Search for the cell housing the specified text and yield its (X, Y) center coordinate. 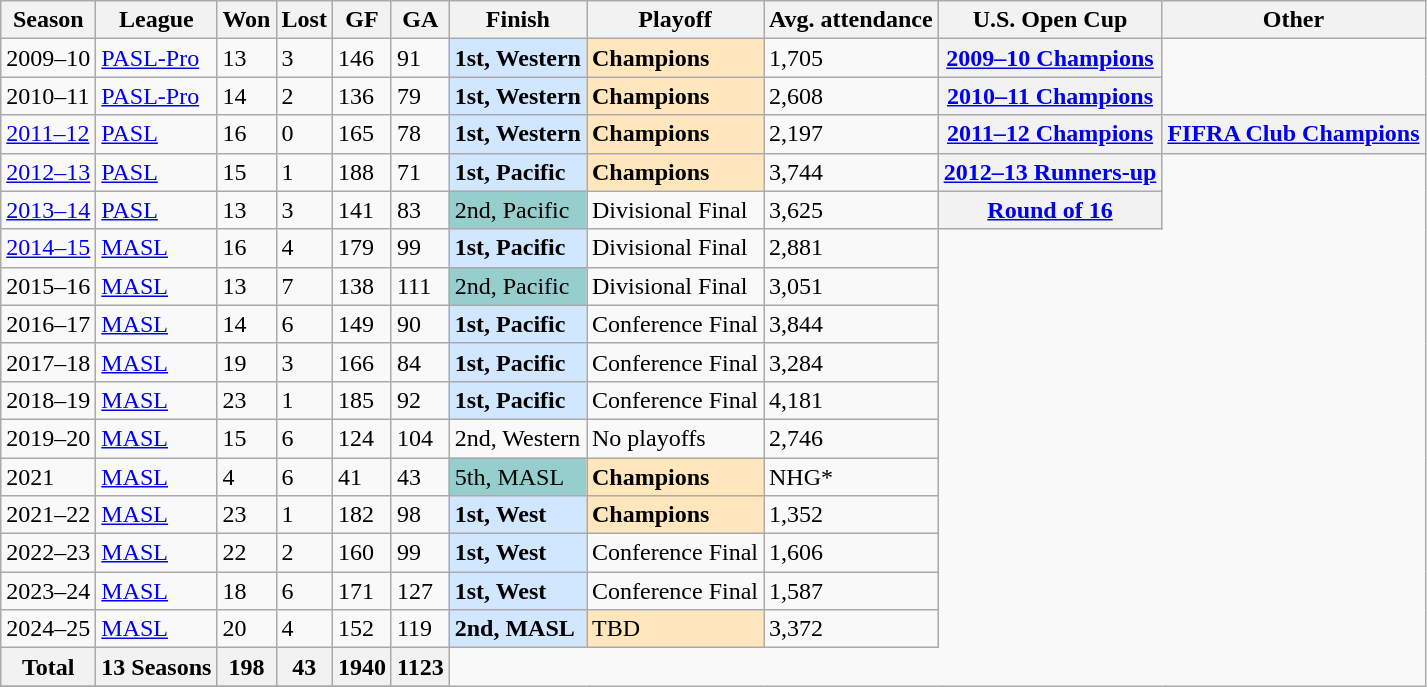
Finish (518, 20)
TBD (674, 629)
152 (362, 629)
2015–16 (48, 286)
111 (420, 286)
2nd, MASL (518, 629)
4,181 (852, 400)
146 (362, 58)
3,051 (852, 286)
Total (48, 667)
2009–10 (48, 58)
2013–14 (48, 210)
198 (246, 667)
185 (362, 400)
GF (362, 20)
1,587 (852, 591)
19 (246, 362)
160 (362, 553)
U.S. Open Cup (1050, 20)
90 (420, 324)
2024–25 (48, 629)
0 (304, 134)
165 (362, 134)
1,606 (852, 553)
2019–20 (48, 438)
2022–23 (48, 553)
124 (362, 438)
84 (420, 362)
141 (362, 210)
2023–24 (48, 591)
2021 (48, 477)
2017–18 (48, 362)
No playoffs (674, 438)
171 (362, 591)
18 (246, 591)
Lost (304, 20)
182 (362, 515)
NHG* (852, 477)
179 (362, 248)
2010–11 Champions (1050, 96)
166 (362, 362)
3,372 (852, 629)
104 (420, 438)
3,744 (852, 172)
22 (246, 553)
Round of 16 (1050, 210)
2016–17 (48, 324)
2,881 (852, 248)
FIFRA Club Champions (1294, 134)
2018–19 (48, 400)
78 (420, 134)
188 (362, 172)
98 (420, 515)
136 (362, 96)
3,284 (852, 362)
GA (420, 20)
1,352 (852, 515)
13 Seasons (156, 667)
83 (420, 210)
Other (1294, 20)
2009–10 Champions (1050, 58)
7 (304, 286)
Playoff (674, 20)
2012–13 (48, 172)
2011–12 (48, 134)
2,197 (852, 134)
91 (420, 58)
2011–12 Champions (1050, 134)
1123 (420, 667)
League (156, 20)
79 (420, 96)
1940 (362, 667)
3,844 (852, 324)
138 (362, 286)
3,625 (852, 210)
127 (420, 591)
20 (246, 629)
149 (362, 324)
2,746 (852, 438)
2,608 (852, 96)
2012–13 Runners-up (1050, 172)
2nd, Western (518, 438)
Season (48, 20)
Won (246, 20)
1,705 (852, 58)
2010–11 (48, 96)
2014–15 (48, 248)
2021–22 (48, 515)
41 (362, 477)
71 (420, 172)
92 (420, 400)
Avg. attendance (852, 20)
5th, MASL (518, 477)
119 (420, 629)
